Search for the cell housing the specified text and yield its (X, Y) center coordinate. 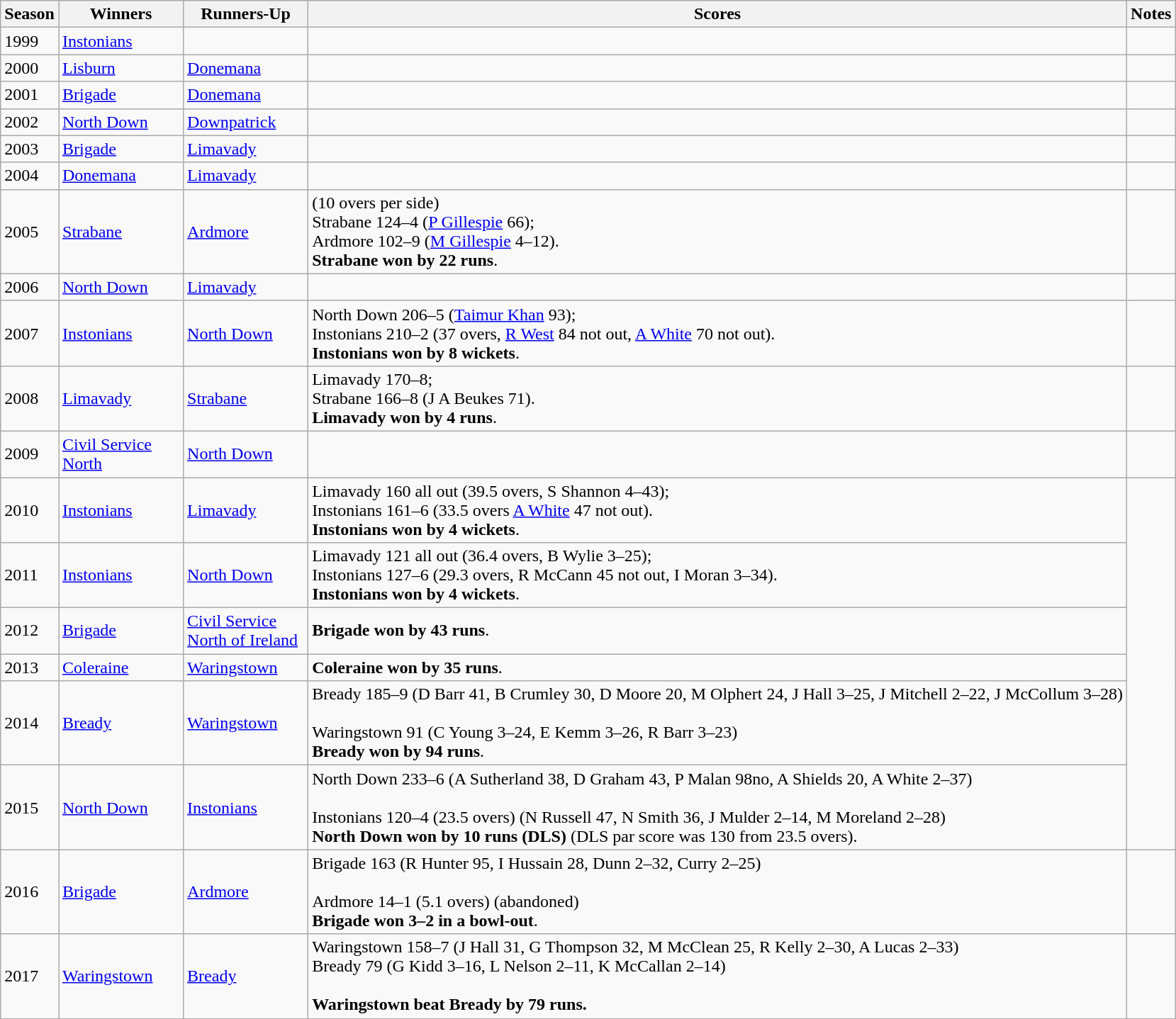
2007 (30, 333)
2001 (30, 95)
2014 (30, 723)
Scores (717, 14)
2016 (30, 891)
2012 (30, 631)
Lisburn (121, 68)
2013 (30, 668)
Limavady 160 all out (39.5 overs, S Shannon 4–43);Instonians 161–6 (33.5 overs A White 47 not out).Instonians won by 4 wickets. (717, 510)
2000 (30, 68)
1999 (30, 41)
2005 (30, 231)
Brigade 163 (R Hunter 95, I Hussain 28, Dunn 2–32, Curry 2–25)Ardmore 14–1 (5.1 overs) (abandoned) Brigade won 3–2 in a bowl-out. (717, 891)
(10 overs per side)Strabane 124–4 (P Gillespie 66);Ardmore 102–9 (M Gillespie 4–12).Strabane won by 22 runs. (717, 231)
2010 (30, 510)
Limavady 121 all out (36.4 overs, B Wylie 3–25);Instonians 127–6 (29.3 overs, R McCann 45 not out, I Moran 3–34).Instonians won by 4 wickets. (717, 575)
Runners-Up (246, 14)
Civil Service North (121, 454)
Season (30, 14)
2008 (30, 398)
2009 (30, 454)
2006 (30, 287)
2004 (30, 176)
Coleraine (121, 668)
Coleraine won by 35 runs. (717, 668)
North Down 206–5 (Taimur Khan 93);Instonians 210–2 (37 overs, R West 84 not out, A White 70 not out).Instonians won by 8 wickets. (717, 333)
Winners (121, 14)
2011 (30, 575)
Downpatrick (246, 122)
2017 (30, 976)
Limavady 170–8;Strabane 166–8 (J A Beukes 71).Limavady won by 4 runs. (717, 398)
2002 (30, 122)
Brigade won by 43 runs. (717, 631)
2015 (30, 808)
2003 (30, 149)
Civil Service North of Ireland (246, 631)
Notes (1151, 14)
